Find where the given text appears and provide that cell's center as (x, y) coordinate. 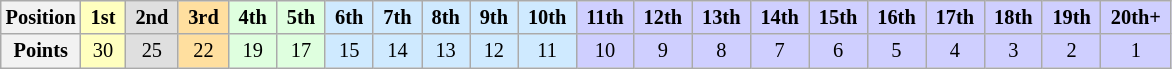
5 (896, 51)
17 (301, 51)
13th (721, 17)
6 (838, 51)
10th (547, 17)
3rd (203, 17)
Points (41, 51)
17th (955, 17)
7th (397, 17)
14 (397, 51)
3 (1013, 51)
5th (301, 17)
1 (1136, 51)
16th (896, 17)
12th (663, 17)
8th (446, 17)
11 (547, 51)
9th (494, 17)
11th (604, 17)
13 (446, 51)
14th (779, 17)
7 (779, 51)
10 (604, 51)
8 (721, 51)
12 (494, 51)
20th+ (1136, 17)
19th (1071, 17)
19 (253, 51)
15th (838, 17)
30 (104, 51)
2 (1071, 51)
15 (349, 51)
4 (955, 51)
25 (152, 51)
6th (349, 17)
4th (253, 17)
22 (203, 51)
18th (1013, 17)
1st (104, 17)
9 (663, 51)
2nd (152, 17)
Position (41, 17)
